Locate the cell with the specified text and output its (X, Y) center coordinate. 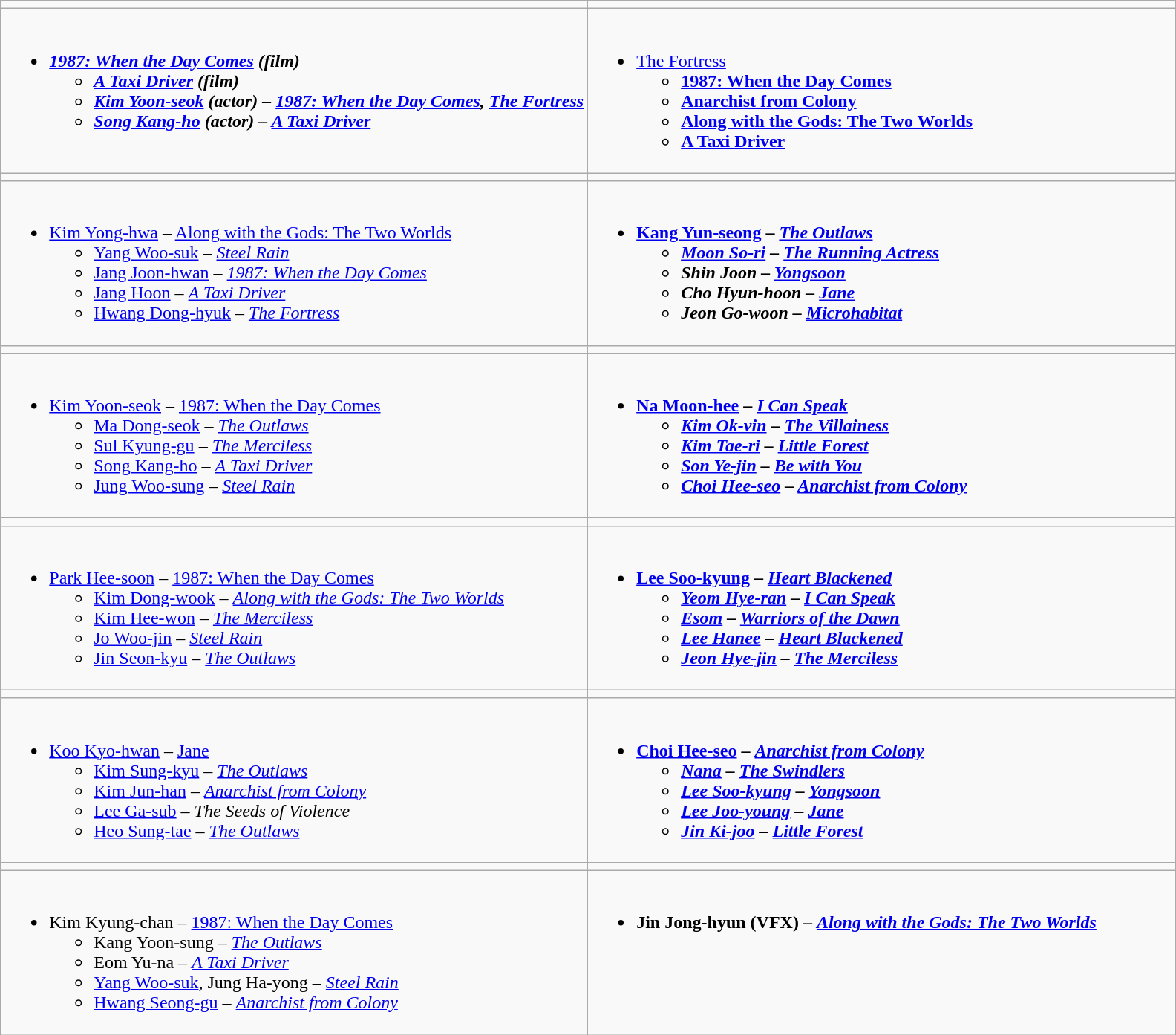
Koo Kyo-hwan – JaneKim Sung-kyu – The OutlawsKim Jun-han – Anarchist from ColonyLee Ga-sub – The Seeds of ViolenceHeo Sung-tae – The Outlaws (294, 780)
The Fortress1987: When the Day ComesAnarchist from ColonyAlong with the Gods: The Two WorldsA Taxi Driver (882, 91)
Lee Soo-kyung – Heart BlackenedYeom Hye-ran – I Can SpeakEsom – Warriors of the DawnLee Hanee – Heart BlackenedJeon Hye-jin – The Merciless (882, 607)
Na Moon-hee – I Can SpeakKim Ok-vin – The VillainessKim Tae-ri – Little ForestSon Ye-jin – Be with YouChoi Hee-seo – Anarchist from Colony (882, 435)
Jin Jong-hyun (VFX) – Along with the Gods: The Two Worlds (882, 952)
Kim Yoon-seok – 1987: When the Day ComesMa Dong-seok – The OutlawsSul Kyung-gu – The MercilessSong Kang-ho – A Taxi DriverJung Woo-sung – Steel Rain (294, 435)
Kang Yun-seong – The OutlawsMoon So-ri – The Running ActressShin Joon – YongsoonCho Hyun-hoon – JaneJeon Go-woon – Microhabitat (882, 263)
1987: When the Day Comes (film)A Taxi Driver (film)Kim Yoon-seok (actor) – 1987: When the Day Comes, The FortressSong Kang-ho (actor) – A Taxi Driver (294, 91)
Choi Hee-seo – Anarchist from ColonyNana – The SwindlersLee Soo-kyung – YongsoonLee Joo-young – JaneJin Ki-joo – Little Forest (882, 780)
